Find where the given text appears and provide that cell's center as [X, Y] coordinate. 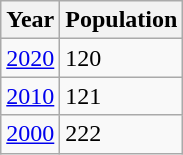
121 [122, 96]
2010 [30, 96]
2020 [30, 58]
222 [122, 134]
2000 [30, 134]
Year [30, 20]
120 [122, 58]
Population [122, 20]
